Search for the cell housing the specified text and yield its (X, Y) center coordinate. 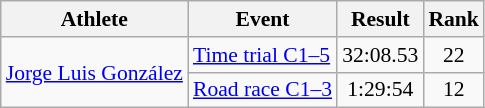
Rank (454, 19)
Athlete (94, 19)
32:08.53 (380, 55)
Result (380, 19)
Jorge Luis González (94, 72)
Event (262, 19)
Time trial C1–5 (262, 55)
12 (454, 90)
Road race C1–3 (262, 90)
1:29:54 (380, 90)
22 (454, 55)
